Capture the cell that displays the provided text and extract its [x, y] central coordinate. 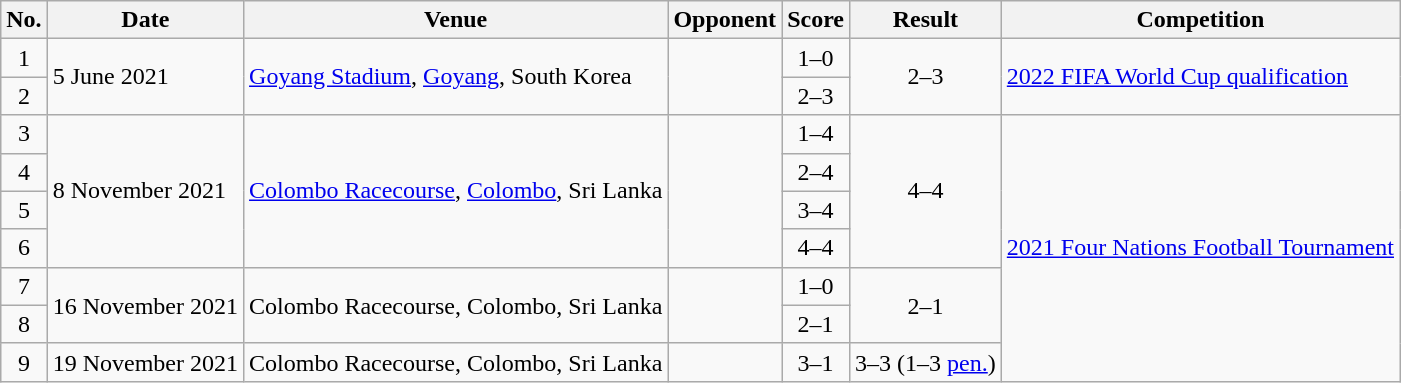
2 [24, 96]
3 [24, 134]
7 [24, 286]
3–4 [816, 210]
2–4 [816, 172]
8 November 2021 [145, 191]
1 [24, 58]
8 [24, 324]
Venue [456, 20]
2021 Four Nations Football Tournament [1200, 248]
5 June 2021 [145, 77]
6 [24, 248]
Opponent [725, 20]
No. [24, 20]
2022 FIFA World Cup qualification [1200, 77]
9 [24, 362]
3–3 (1–3 pen.) [926, 362]
Goyang Stadium, Goyang, South Korea [456, 77]
19 November 2021 [145, 362]
Competition [1200, 20]
Result [926, 20]
Date [145, 20]
16 November 2021 [145, 305]
5 [24, 210]
Score [816, 20]
3–1 [816, 362]
1–4 [816, 134]
4 [24, 172]
